Find where the given text appears and provide that cell's center as (X, Y) coordinate. 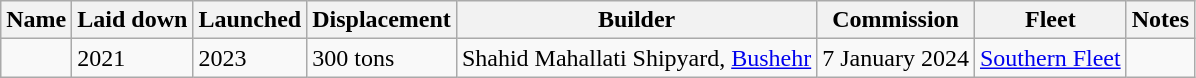
Fleet (1050, 20)
300 tons (382, 58)
Name (36, 20)
Laid down (132, 20)
Notes (1160, 20)
2021 (132, 58)
Launched (250, 20)
Displacement (382, 20)
Builder (636, 20)
Shahid Mahallati Shipyard, Bushehr (636, 58)
Southern Fleet (1050, 58)
2023 (250, 58)
Commission (896, 20)
7 January 2024 (896, 58)
